From the cell containing the given text, extract its center point as [X, Y] coordinate. 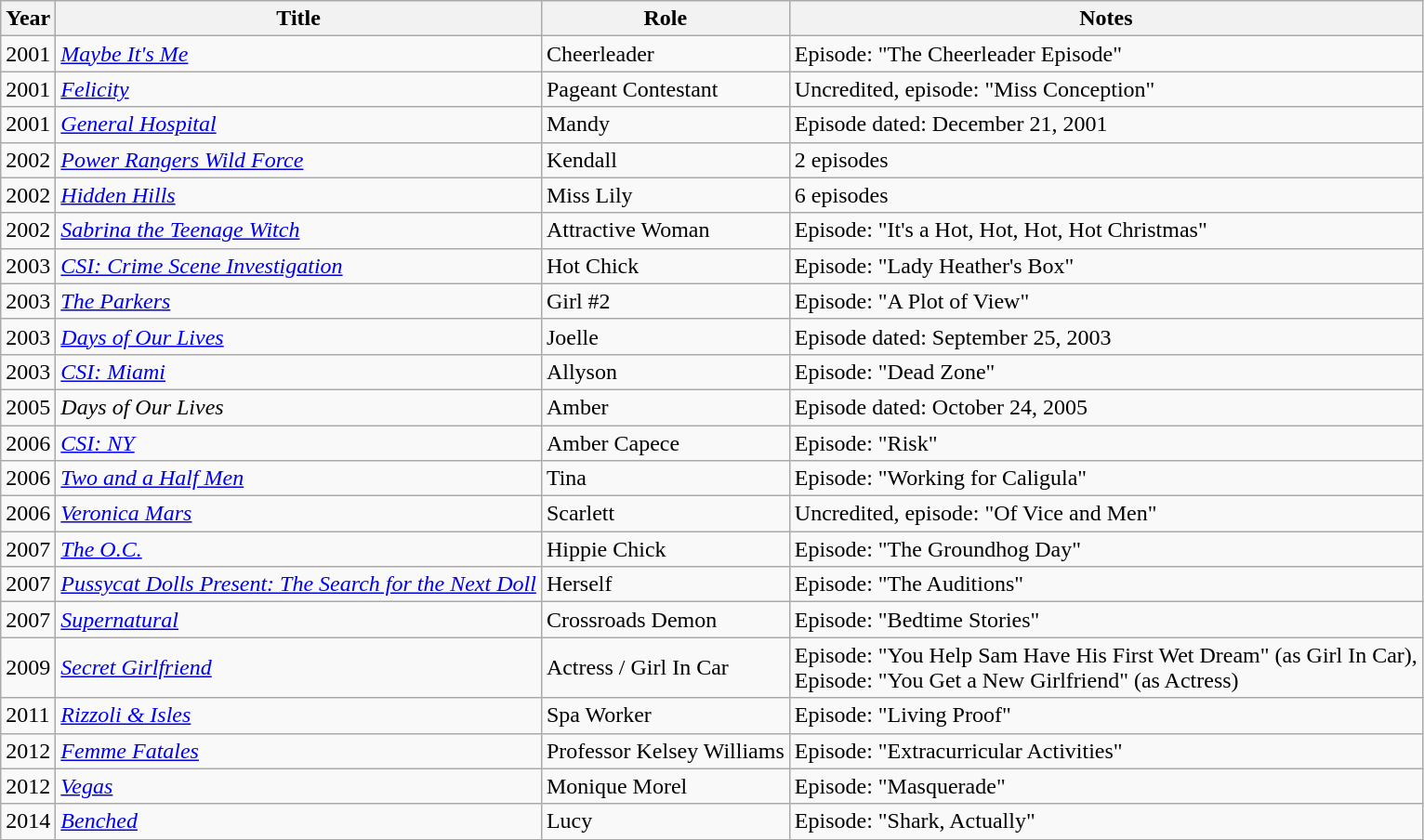
Episode dated: December 21, 2001 [1106, 125]
Episode: "The Cheerleader Episode" [1106, 54]
Year [28, 19]
Scarlett [666, 514]
Role [666, 19]
2014 [28, 821]
Hidden Hills [299, 195]
Herself [666, 584]
Spa Worker [666, 715]
Vegas [299, 786]
Kendall [666, 160]
Supernatural [299, 620]
Pageant Contestant [666, 89]
Title [299, 19]
CSI: Miami [299, 372]
Episode: "A Plot of View" [1106, 301]
Secret Girlfriend [299, 667]
Tina [666, 479]
The O.C. [299, 549]
Rizzoli & Isles [299, 715]
Episode: "You Help Sam Have His First Wet Dream" (as Girl In Car),Episode: "You Get a New Girlfriend" (as Actress) [1106, 667]
Cheerleader [666, 54]
Episode: "Working for Caligula" [1106, 479]
Monique Morel [666, 786]
Joelle [666, 336]
Felicity [299, 89]
Crossroads Demon [666, 620]
Two and a Half Men [299, 479]
Notes [1106, 19]
CSI: Crime Scene Investigation [299, 266]
Uncredited, episode: "Miss Conception" [1106, 89]
Episode: "Dead Zone" [1106, 372]
2009 [28, 667]
Amber [666, 407]
Episode: "Extracurricular Activities" [1106, 751]
General Hospital [299, 125]
Girl #2 [666, 301]
Hot Chick [666, 266]
Episode: "Shark, Actually" [1106, 821]
Mandy [666, 125]
2005 [28, 407]
Amber Capece [666, 443]
Episode dated: October 24, 2005 [1106, 407]
Benched [299, 821]
Allyson [666, 372]
Episode: "The Groundhog Day" [1106, 549]
Hippie Chick [666, 549]
Episode: "The Auditions" [1106, 584]
Episode: "Masquerade" [1106, 786]
Veronica Mars [299, 514]
Episode: "Bedtime Stories" [1106, 620]
Sabrina the Teenage Witch [299, 230]
2011 [28, 715]
Episode: "It's a Hot, Hot, Hot, Hot Christmas" [1106, 230]
Pussycat Dolls Present: The Search for the Next Doll [299, 584]
Lucy [666, 821]
Episode: "Lady Heather's Box" [1106, 266]
CSI: NY [299, 443]
Uncredited, episode: "Of Vice and Men" [1106, 514]
Maybe It's Me [299, 54]
Episode dated: September 25, 2003 [1106, 336]
Femme Fatales [299, 751]
2 episodes [1106, 160]
6 episodes [1106, 195]
Episode: "Living Proof" [1106, 715]
Attractive Woman [666, 230]
Professor Kelsey Williams [666, 751]
Actress / Girl In Car [666, 667]
Miss Lily [666, 195]
Episode: "Risk" [1106, 443]
The Parkers [299, 301]
Power Rangers Wild Force [299, 160]
